For the text-containing cell, return its midpoint in [x, y] coordinate format. 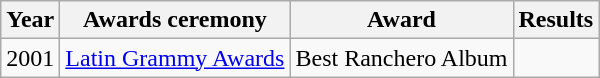
Latin Grammy Awards [175, 58]
2001 [30, 58]
Results [556, 20]
Best Ranchero Album [402, 58]
Award [402, 20]
Year [30, 20]
Awards ceremony [175, 20]
